For the text-containing cell, return its midpoint in (X, Y) coordinate format. 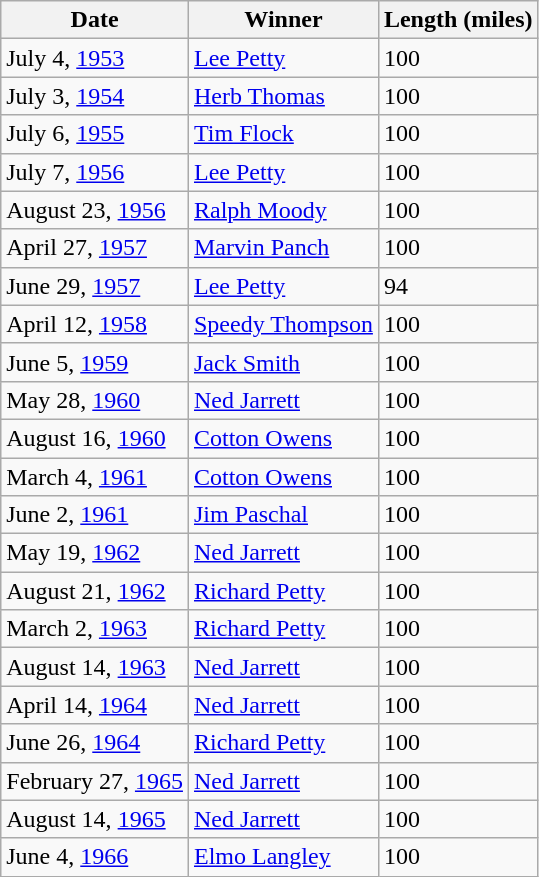
July 3, 1954 (95, 96)
August 23, 1956 (95, 210)
June 5, 1959 (95, 362)
June 26, 1964 (95, 743)
Speedy Thompson (283, 324)
April 14, 1964 (95, 705)
August 16, 1960 (95, 438)
July 6, 1955 (95, 134)
Jack Smith (283, 362)
July 7, 1956 (95, 172)
Ralph Moody (283, 210)
94 (458, 286)
April 27, 1957 (95, 248)
August 21, 1962 (95, 591)
Jim Paschal (283, 515)
April 12, 1958 (95, 324)
Marvin Panch (283, 248)
Date (95, 20)
June 2, 1961 (95, 515)
August 14, 1963 (95, 667)
March 4, 1961 (95, 477)
July 4, 1953 (95, 58)
Elmo Langley (283, 857)
March 2, 1963 (95, 629)
Winner (283, 20)
August 14, 1965 (95, 819)
February 27, 1965 (95, 781)
May 28, 1960 (95, 400)
June 4, 1966 (95, 857)
May 19, 1962 (95, 553)
June 29, 1957 (95, 286)
Length (miles) (458, 20)
Herb Thomas (283, 96)
Tim Flock (283, 134)
